Find where the given text appears and provide that cell's center as (x, y) coordinate. 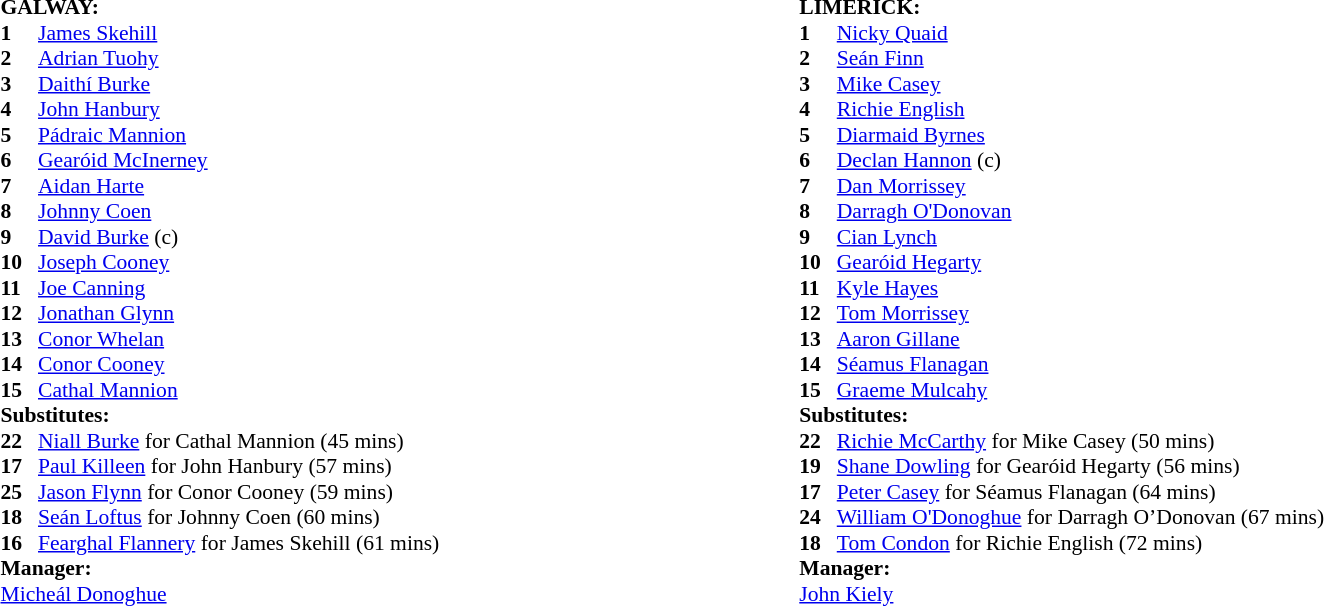
Cian Lynch (1080, 237)
Johnny Coen (238, 211)
Tom Morrissey (1080, 313)
Kyle Hayes (1080, 288)
16 (19, 543)
Tom Condon for Richie English (72 mins) (1080, 543)
Joe Canning (238, 288)
Nicky Quaid (1080, 33)
Graeme Mulcahy (1080, 390)
Gearóid McInerney (238, 161)
Shane Dowling for Gearóid Hegarty (56 mins) (1080, 467)
Richie McCarthy for Mike Casey (50 mins) (1080, 441)
19 (818, 467)
William O'Donoghue for Darragh O’Donovan (67 mins) (1080, 517)
James Skehill (238, 33)
Darragh O'Donovan (1080, 211)
Richie English (1080, 109)
Declan Hannon (c) (1080, 161)
Mike Casey (1080, 84)
Diarmaid Byrnes (1080, 135)
Cathal Mannion (238, 390)
Jonathan Glynn (238, 313)
24 (818, 517)
Seán Loftus for Johnny Coen (60 mins) (238, 517)
Daithí Burke (238, 84)
Séamus Flanagan (1080, 365)
Peter Casey for Séamus Flanagan (64 mins) (1080, 492)
25 (19, 492)
John Hanbury (238, 109)
Dan Morrissey (1080, 186)
Aidan Harte (238, 186)
Jason Flynn for Conor Cooney (59 mins) (238, 492)
Gearóid Hegarty (1080, 263)
Pádraic Mannion (238, 135)
Joseph Cooney (238, 263)
Niall Burke for Cathal Mannion (45 mins) (238, 441)
Paul Killeen for John Hanbury (57 mins) (238, 467)
Fearghal Flannery for James Skehill (61 mins) (238, 543)
David Burke (c) (238, 237)
Conor Cooney (238, 365)
Aaron Gillane (1080, 339)
Seán Finn (1080, 59)
Adrian Tuohy (238, 59)
Conor Whelan (238, 339)
